Provide the [x, y] coordinate of the cell's center where the given text is located.  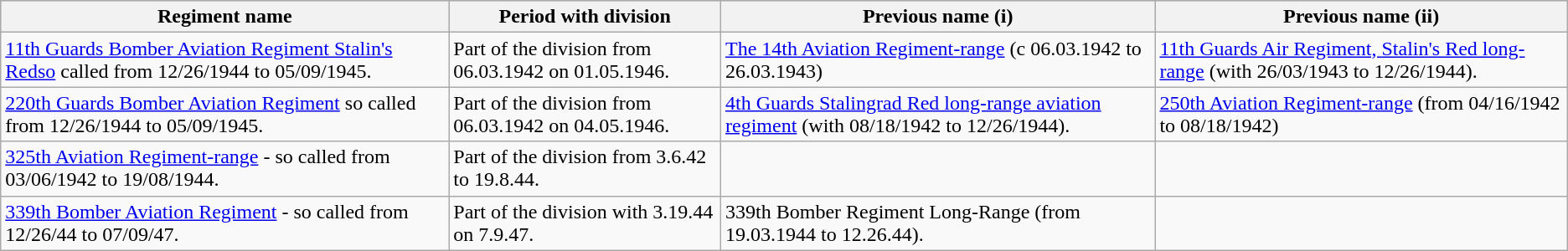
220th Guards Bomber Aviation Regiment so called from 12/26/1944 to 05/09/1945. [224, 114]
11th Guards Bomber Aviation Regiment Stalin's Redso called from 12/26/1944 to 05/09/1945. [224, 60]
11th Guards Air Regiment, Stalin's Red long-range (with 26/03/1943 to 12/26/1944). [1361, 60]
325th Aviation Regiment-range - so called from 03/06/1942 to 19/08/1944. [224, 169]
The 14th Aviation Regiment-range (c 06.03.1942 to 26.03.1943) [938, 60]
339th Bomber Regiment Long-Range (from 19.03.1944 to 12.26.44). [938, 223]
Part of the division from 06.03.1942 on 04.05.1946. [585, 114]
339th Bomber Aviation Regiment - so called from 12/26/44 to 07/09/47. [224, 223]
Previous name (ii) [1361, 17]
4th Guards Stalingrad Red long-range aviation regiment (with 08/18/1942 to 12/26/1944). [938, 114]
Part of the division from 3.6.42 to 19.8.44. [585, 169]
Part of the division with 3.19.44 on 7.9.47. [585, 223]
250th Aviation Regiment-range (from 04/16/1942 to 08/18/1942) [1361, 114]
Previous name (i) [938, 17]
Period with division [585, 17]
Part of the division from 06.03.1942 on 01.05.1946. [585, 60]
Regiment name [224, 17]
